For the text-containing cell, return its midpoint in (x, y) coordinate format. 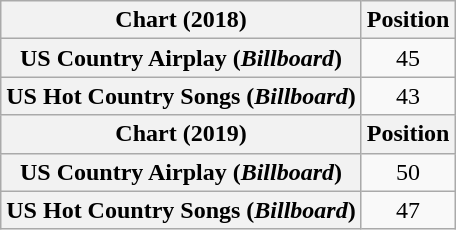
45 (408, 58)
43 (408, 96)
Chart (2018) (181, 20)
47 (408, 210)
Chart (2019) (181, 134)
50 (408, 172)
